Determine the (x, y) coordinate at the center of the cell enclosing the given text.  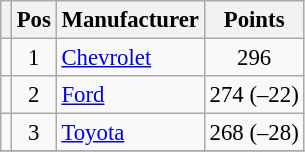
Chevrolet (130, 58)
Points (254, 20)
268 (–28) (254, 133)
296 (254, 58)
Manufacturer (130, 20)
1 (34, 58)
Pos (34, 20)
Toyota (130, 133)
2 (34, 95)
274 (–22) (254, 95)
3 (34, 133)
Ford (130, 95)
